Search for the cell housing the specified text and yield its (x, y) center coordinate. 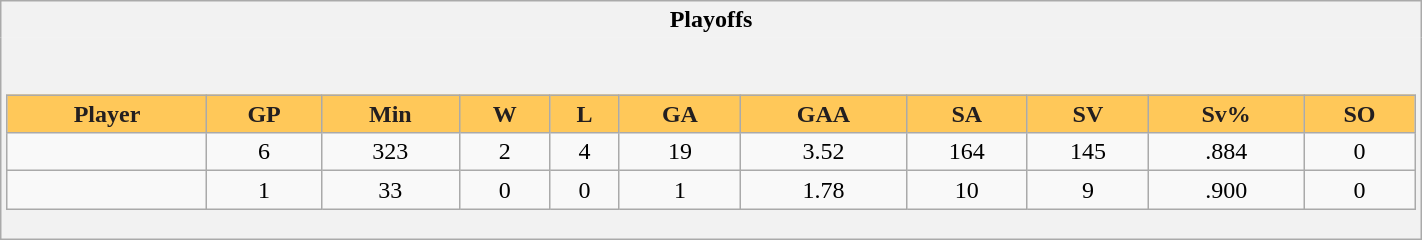
Playoffs (711, 20)
19 (680, 152)
.900 (1226, 190)
Player (107, 114)
3.52 (824, 152)
L (585, 114)
SV (1088, 114)
164 (966, 152)
GA (680, 114)
Player GP Min W L GA GAA SA SV Sv% SO 6 323 2 4 19 3.52 164 145 .884 0 1 33 0 0 1 1.78 10 9 .900 0 (711, 138)
SO (1360, 114)
GAA (824, 114)
W (505, 114)
Min (390, 114)
2 (505, 152)
6 (264, 152)
145 (1088, 152)
323 (390, 152)
Sv% (1226, 114)
1.78 (824, 190)
4 (585, 152)
SA (966, 114)
.884 (1226, 152)
9 (1088, 190)
GP (264, 114)
33 (390, 190)
10 (966, 190)
